Locate the cell with the specified text and output its [X, Y] center coordinate. 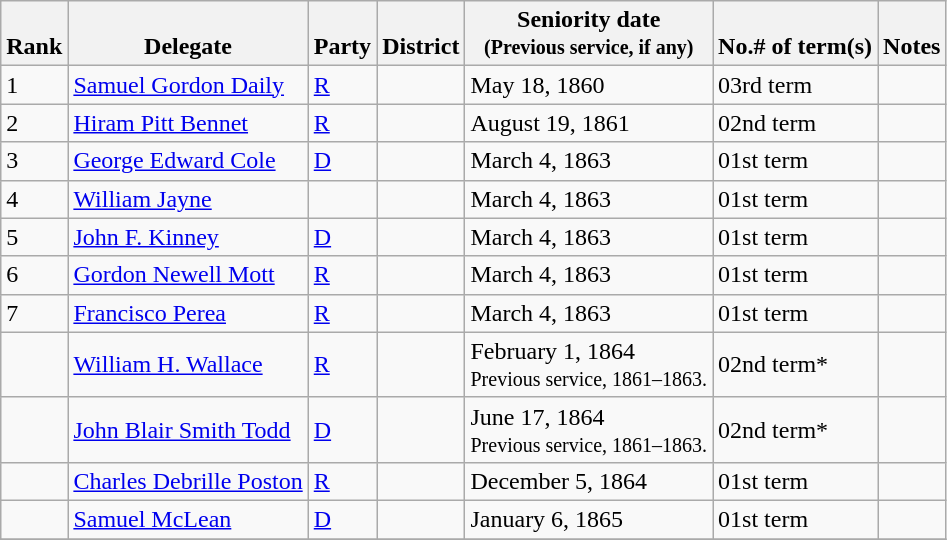
William H. Wallace [188, 364]
Party [342, 34]
6 [34, 275]
Samuel McLean [188, 519]
Rank [34, 34]
Seniority date(Previous service, if any) [589, 34]
Charles Debrille Poston [188, 481]
Samuel Gordon Daily [188, 85]
No.# of term(s) [796, 34]
Francisco Perea [188, 313]
7 [34, 313]
Notes [912, 34]
August 19, 1861 [589, 123]
2 [34, 123]
5 [34, 237]
03rd term [796, 85]
1 [34, 85]
John F. Kinney [188, 237]
Hiram Pitt Bennet [188, 123]
Gordon Newell Mott [188, 275]
02nd term [796, 123]
January 6, 1865 [589, 519]
June 17, 1864Previous service, 1861–1863. [589, 430]
District [421, 34]
John Blair Smith Todd [188, 430]
4 [34, 199]
George Edward Cole [188, 161]
Delegate [188, 34]
February 1, 1864Previous service, 1861–1863. [589, 364]
William Jayne [188, 199]
3 [34, 161]
December 5, 1864 [589, 481]
May 18, 1860 [589, 85]
